Locate the cell with the specified text and output its [x, y] center coordinate. 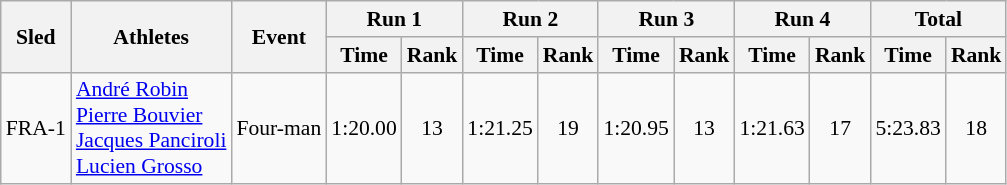
1:21.25 [500, 128]
Event [278, 36]
Run 3 [666, 19]
Sled [36, 36]
5:23.83 [908, 128]
Total [938, 19]
1:21.63 [772, 128]
Run 4 [802, 19]
Run 2 [530, 19]
Run 1 [394, 19]
19 [568, 128]
FRA-1 [36, 128]
André RobinPierre BouvierJacques PanciroliLucien Grosso [152, 128]
17 [840, 128]
1:20.95 [636, 128]
1:20.00 [364, 128]
Athletes [152, 36]
Four-man [278, 128]
18 [976, 128]
